Provide the [X, Y] coordinate of the cell's center where the given text is located.  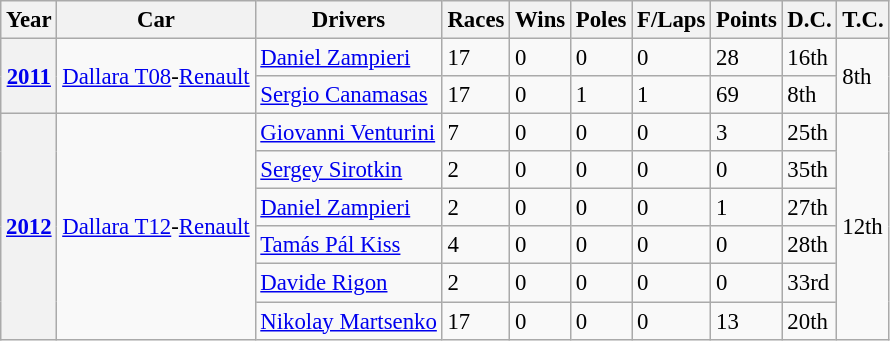
Poles [602, 20]
Giovanni Venturini [348, 133]
T.C. [863, 20]
3 [746, 133]
27th [810, 208]
25th [810, 133]
F/Laps [672, 20]
69 [746, 95]
13 [746, 321]
20th [810, 321]
Sergey Sirotkin [348, 170]
Dallara T08-Renault [156, 76]
D.C. [810, 20]
35th [810, 170]
28th [810, 245]
16th [810, 58]
Car [156, 20]
33rd [810, 283]
Dallara T12-Renault [156, 227]
Wins [540, 20]
2012 [29, 227]
Nikolay Martsenko [348, 321]
2011 [29, 76]
Sergio Canamasas [348, 95]
Drivers [348, 20]
Races [476, 20]
12th [863, 227]
Davide Rigon [348, 283]
Tamás Pál Kiss [348, 245]
Points [746, 20]
28 [746, 58]
7 [476, 133]
4 [476, 245]
Year [29, 20]
